Search for the cell housing the specified text and yield its (x, y) center coordinate. 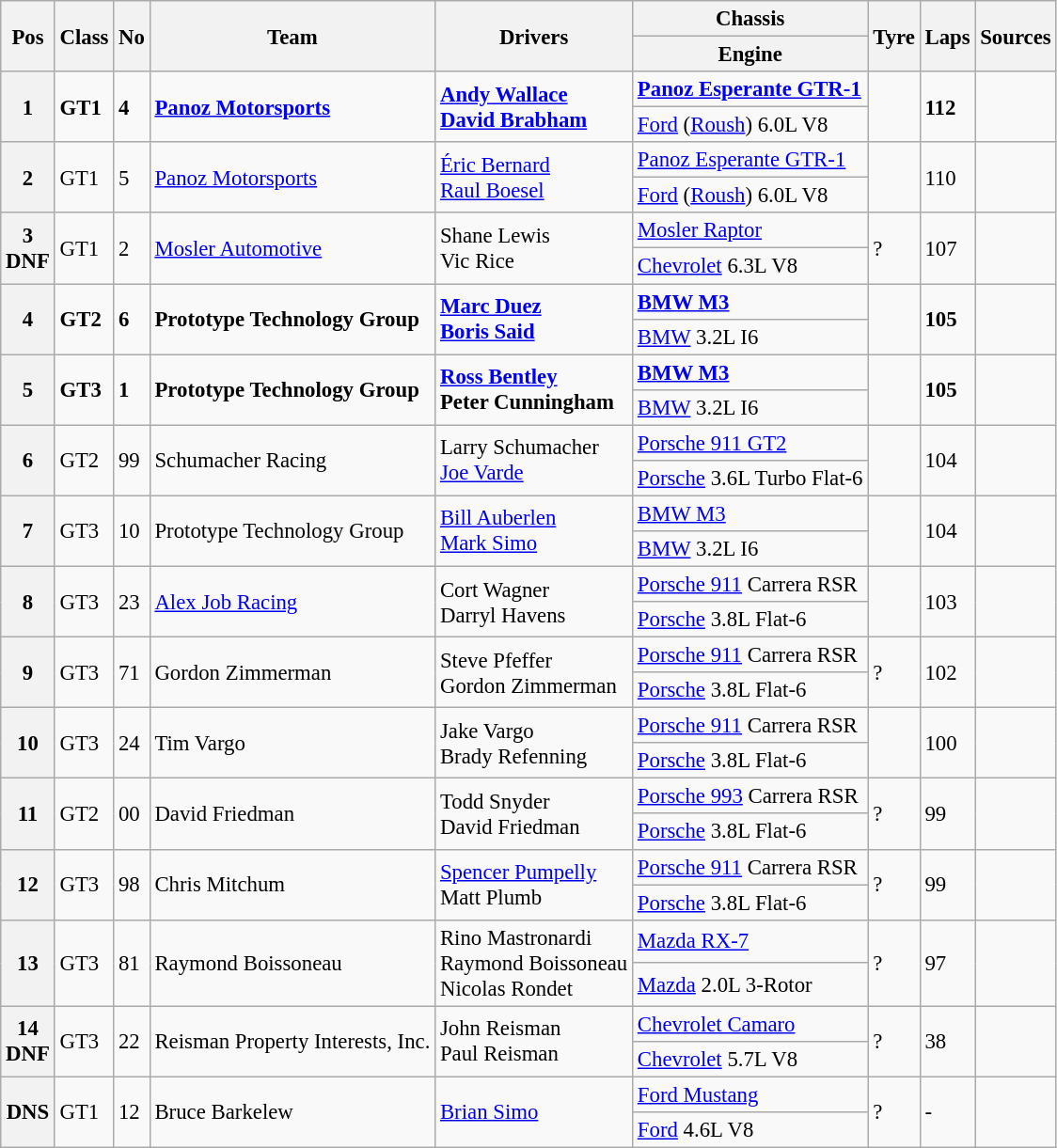
- (948, 1111)
Marc Duez Boris Said (534, 320)
Tyre (893, 36)
No (132, 36)
Andy Wallace David Brabham (534, 107)
110 (948, 177)
Brian Simo (534, 1111)
22 (132, 1042)
Larry Schumacher Joe Varde (534, 461)
103 (948, 602)
Laps (948, 36)
9 (28, 673)
Mazda RX-7 (750, 941)
Mosler Raptor (750, 230)
Todd Snyder David Friedman (534, 814)
Team (292, 36)
102 (948, 673)
Raymond Boissoneau (292, 963)
00 (132, 814)
Shane Lewis Vic Rice (534, 248)
Gordon Zimmerman (292, 673)
Chevrolet Camaro (750, 1024)
Chris Mitchum (292, 884)
Schumacher Racing (292, 461)
Reisman Property Interests, Inc. (292, 1042)
Alex Job Racing (292, 602)
Ross Bentley Peter Cunningham (534, 389)
13 (28, 963)
Mosler Automotive (292, 248)
Mazda 2.0L 3-Rotor (750, 984)
97 (948, 963)
8 (28, 602)
38 (948, 1042)
Spencer Pumpelly Matt Plumb (534, 884)
Sources (1016, 36)
81 (132, 963)
David Friedman (292, 814)
Chevrolet 5.7L V8 (750, 1060)
Tim Vargo (292, 743)
Pos (28, 36)
Engine (750, 55)
Chevrolet 6.3L V8 (750, 266)
Ford Mustang (750, 1094)
Ford 4.6L V8 (750, 1130)
98 (132, 884)
Chassis (750, 19)
Cort Wagner Darryl Havens (534, 602)
Porsche 993 Carrera RSR (750, 796)
Porsche 911 GT2 (750, 443)
Steve Pfeffer Gordon Zimmerman (534, 673)
Jake Vargo Brady Refenning (534, 743)
23 (132, 602)
John Reisman Paul Reisman (534, 1042)
Class (85, 36)
Bruce Barkelew (292, 1111)
Bill Auberlen Mark Simo (534, 530)
Éric Bernard Raul Boesel (534, 177)
DNS (28, 1111)
14DNF (28, 1042)
Drivers (534, 36)
7 (28, 530)
100 (948, 743)
24 (132, 743)
Porsche 3.6L Turbo Flat-6 (750, 479)
112 (948, 107)
Rino Mastronardi Raymond Boissoneau Nicolas Rondet (534, 963)
11 (28, 814)
107 (948, 248)
3DNF (28, 248)
71 (132, 673)
